Search for the cell housing the specified text and yield its [X, Y] center coordinate. 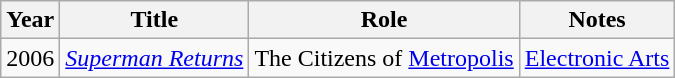
Year [30, 20]
Notes [597, 20]
2006 [30, 58]
The Citizens of Metropolis [384, 58]
Title [154, 20]
Superman Returns [154, 58]
Electronic Arts [597, 58]
Role [384, 20]
